From the cell containing the given text, extract its center point as (X, Y) coordinate. 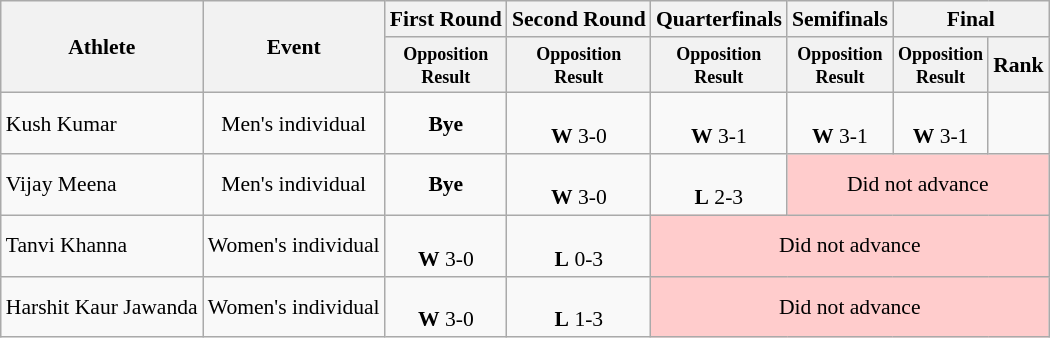
Vijay Meena (102, 184)
L 1-3 (579, 306)
Second Round (579, 19)
L 2-3 (719, 184)
Rank (1018, 65)
Athlete (102, 47)
Kush Kumar (102, 124)
Tanvi Khanna (102, 246)
Event (294, 47)
Harshit Kaur Jawanda (102, 306)
Final (971, 19)
Quarterfinals (719, 19)
L 0-3 (579, 246)
Semifinals (840, 19)
First Round (446, 19)
